Search for the cell housing the specified text and yield its (x, y) center coordinate. 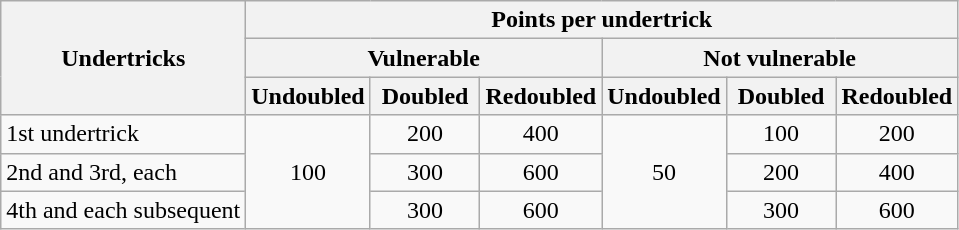
Points per undertrick (602, 20)
2nd and 3rd, each (124, 172)
Vulnerable (424, 58)
Not vulnerable (780, 58)
1st undertrick (124, 134)
4th and each subsequent (124, 210)
Undertricks (124, 58)
50 (664, 172)
